Output the (X, Y) coordinate of the center of the cell containing the given text.  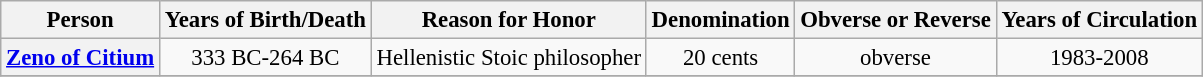
20 cents (720, 58)
Person (80, 20)
Years of Circulation (1099, 20)
333 BC-264 BC (265, 58)
Years of Birth/Death (265, 20)
Hellenistic Stoic philosopher (508, 58)
obverse (896, 58)
Obverse or Reverse (896, 20)
1983-2008 (1099, 58)
Reason for Honor (508, 20)
Denomination (720, 20)
Zeno of Citium (80, 58)
